Return (X, Y) of the center of cell containing provided text 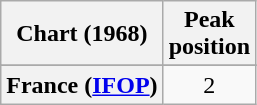
Peakposition (209, 34)
France (IFOP) (82, 85)
Chart (1968) (82, 34)
2 (209, 85)
